Provide the [x, y] coordinate of the cell's center where the given text is located.  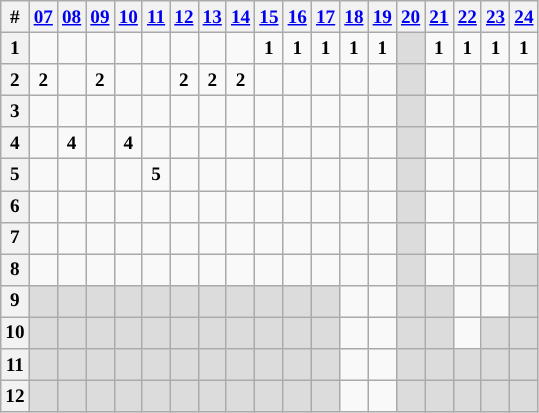
08 [71, 17]
7 [15, 238]
14 [240, 17]
18 [354, 17]
19 [382, 17]
8 [15, 270]
13 [212, 17]
09 [100, 17]
16 [297, 17]
# [15, 17]
9 [15, 301]
20 [410, 17]
15 [269, 17]
22 [467, 17]
07 [43, 17]
17 [325, 17]
23 [495, 17]
21 [439, 17]
3 [15, 111]
24 [524, 17]
6 [15, 206]
